Locate the cell with the specified text and output its (x, y) center coordinate. 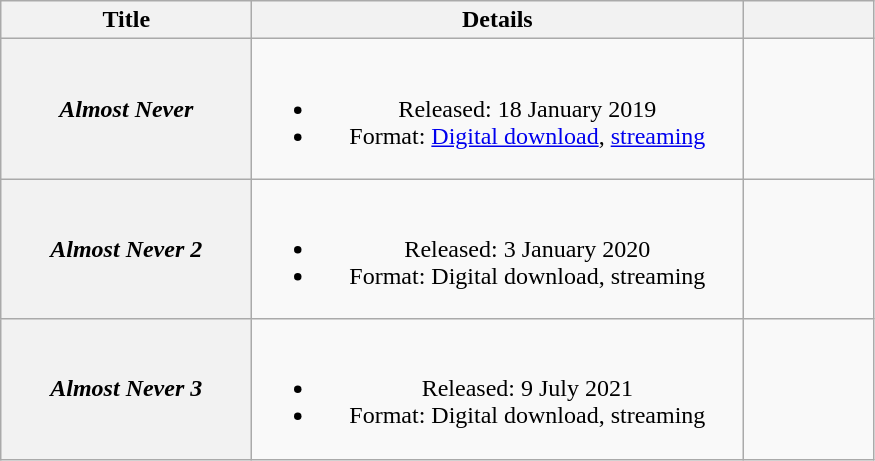
Title (126, 20)
Almost Never 3 (126, 389)
Released: 9 July 2021Format: Digital download, streaming (498, 389)
Almost Never (126, 109)
Released: 18 January 2019Format: Digital download, streaming (498, 109)
Details (498, 20)
Almost Never 2 (126, 249)
Released: 3 January 2020Format: Digital download, streaming (498, 249)
